Locate the cell with the specified text and output its [x, y] center coordinate. 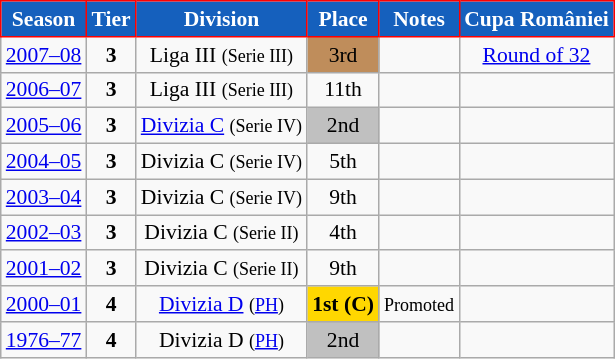
2004–05 [44, 162]
2001–02 [44, 269]
Division [222, 19]
Tier [110, 19]
Season [44, 19]
5th [343, 162]
2007–08 [44, 55]
Place [343, 19]
2005–06 [44, 126]
2000–01 [44, 304]
2006–07 [44, 90]
Cupa României [536, 19]
2003–04 [44, 197]
4th [343, 233]
2002–03 [44, 233]
Promoted [419, 304]
Notes [419, 19]
1976–77 [44, 340]
Round of 32 [536, 55]
1st (C) [343, 304]
11th [343, 90]
3rd [343, 55]
